Search for the cell housing the specified text and yield its [X, Y] center coordinate. 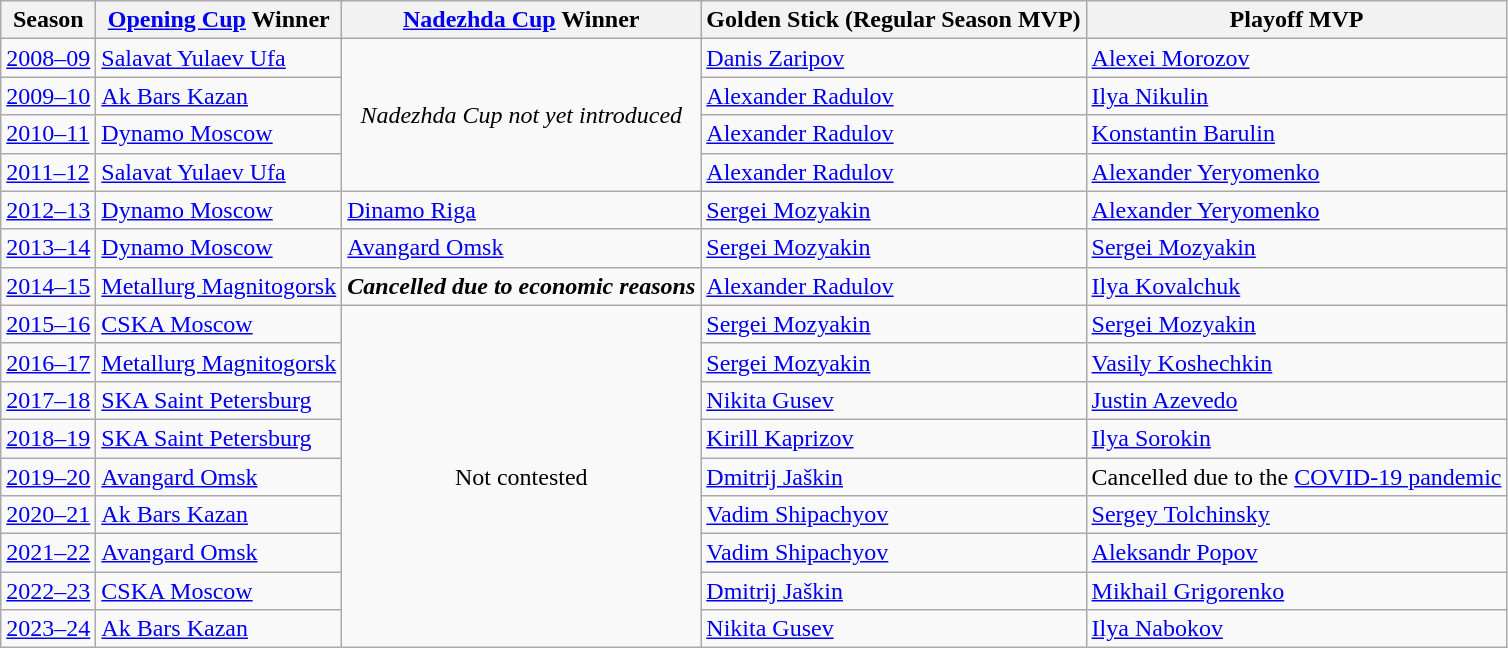
2011–12 [48, 172]
2016–17 [48, 362]
Sergey Tolchinsky [1296, 515]
Ilya Nabokov [1296, 629]
Alexei Morozov [1296, 58]
Cancelled due to economic reasons [522, 286]
Playoff MVP [1296, 20]
2012–13 [48, 210]
2020–21 [48, 515]
Cancelled due to the COVID-19 pandemic [1296, 477]
2017–18 [48, 400]
Konstantin Barulin [1296, 134]
Ilya Sorokin [1296, 438]
Nadezhda Cup Winner [522, 20]
2021–22 [48, 553]
Ilya Kovalchuk [1296, 286]
2010–11 [48, 134]
Danis Zaripov [894, 58]
Aleksandr Popov [1296, 553]
Not contested [522, 476]
2018–19 [48, 438]
Nadezhda Cup not yet introduced [522, 115]
Justin Azevedo [1296, 400]
Season [48, 20]
2008–09 [48, 58]
Golden Stick (Regular Season MVP) [894, 20]
2015–16 [48, 324]
2019–20 [48, 477]
Kirill Kaprizov [894, 438]
2009–10 [48, 96]
Vasily Koshechkin [1296, 362]
Mikhail Grigorenko [1296, 591]
2023–24 [48, 629]
Ilya Nikulin [1296, 96]
Opening Cup Winner [219, 20]
2014–15 [48, 286]
Dinamo Riga [522, 210]
2022–23 [48, 591]
2013–14 [48, 248]
